Find where the given text appears and provide that cell's center as [X, Y] coordinate. 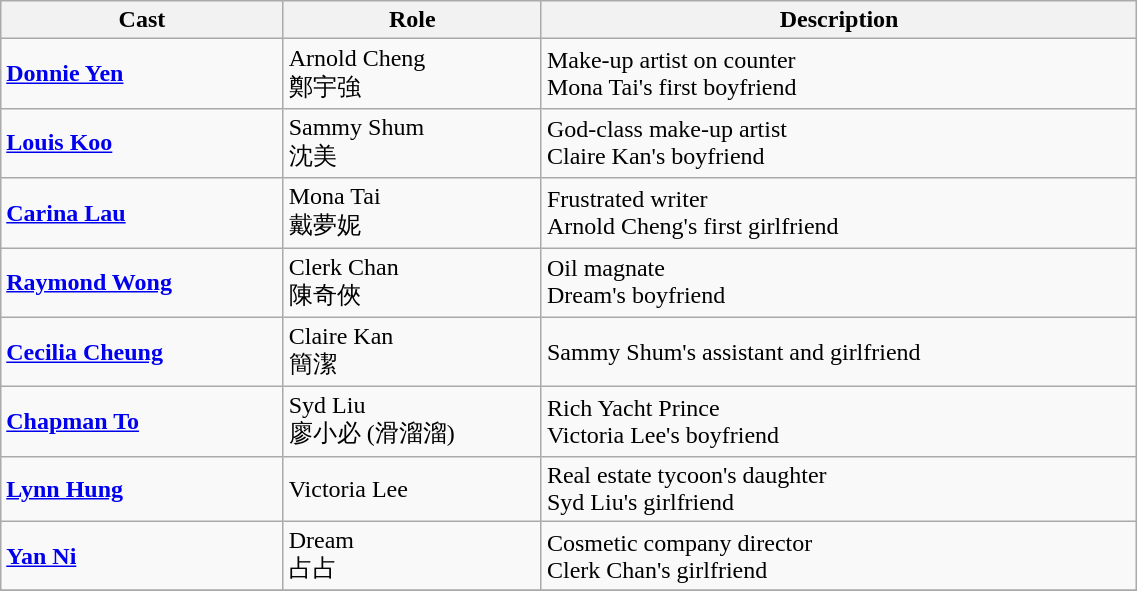
Victoria Lee [412, 488]
Oil magnateDream's boyfriend [838, 283]
Raymond Wong [142, 283]
Sammy Shum沈美 [412, 143]
Arnold Cheng鄭宇強 [412, 74]
Real estate tycoon's daughterSyd Liu's girlfriend [838, 488]
Cast [142, 20]
Donnie Yen [142, 74]
Mona Tai戴夢妮 [412, 213]
Chapman To [142, 422]
God-class make-up artistClaire Kan's boyfriend [838, 143]
Lynn Hung [142, 488]
Make-up artist on counterMona Tai's first boyfriend [838, 74]
Sammy Shum's assistant and girlfriend [838, 352]
Cosmetic company directorClerk Chan's girlfriend [838, 556]
Rich Yacht PrinceVictoria Lee's boyfriend [838, 422]
Claire Kan簡潔 [412, 352]
Clerk Chan陳奇俠 [412, 283]
Yan Ni [142, 556]
Louis Koo [142, 143]
Frustrated writerArnold Cheng's first girlfriend [838, 213]
Role [412, 20]
Dream占占 [412, 556]
Syd Liu廖小必 (滑溜溜) [412, 422]
Cecilia Cheung [142, 352]
Carina Lau [142, 213]
Description [838, 20]
